Output the [x, y] coordinate of the center of the cell containing the given text.  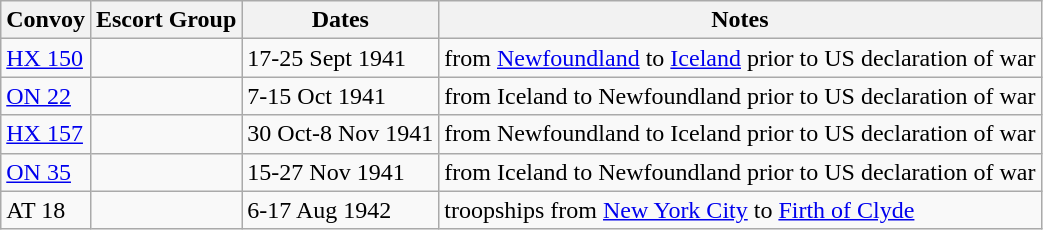
6-17 Aug 1942 [340, 210]
ON 35 [46, 172]
Dates [340, 20]
Convoy [46, 20]
Escort Group [166, 20]
17-25 Sept 1941 [340, 58]
15-27 Nov 1941 [340, 172]
AT 18 [46, 210]
HX 150 [46, 58]
30 Oct-8 Nov 1941 [340, 134]
Notes [740, 20]
troopships from New York City to Firth of Clyde [740, 210]
ON 22 [46, 96]
HX 157 [46, 134]
7-15 Oct 1941 [340, 96]
